For the text-containing cell, return its midpoint in [x, y] coordinate format. 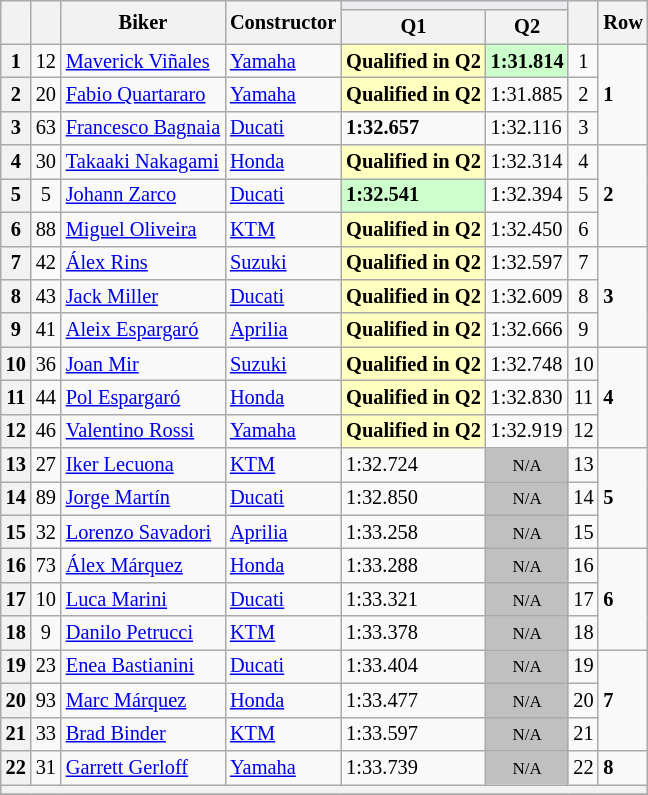
Iker Lecuona [143, 465]
41 [46, 330]
1:33.739 [413, 767]
Johann Zarco [143, 195]
1:32.597 [528, 263]
1:31.814 [528, 61]
Constructor [283, 22]
1:32.919 [528, 431]
88 [46, 229]
1:32.609 [528, 296]
1:33.321 [413, 599]
89 [46, 498]
Pol Espargaró [143, 397]
33 [46, 734]
Maverick Viñales [143, 61]
1:32.850 [413, 498]
Biker [143, 22]
Jack Miller [143, 296]
23 [46, 666]
1:33.597 [413, 734]
Brad Binder [143, 734]
30 [46, 162]
Joan Mir [143, 364]
Q2 [528, 27]
Row [622, 22]
27 [46, 465]
1:32.394 [528, 195]
1:33.404 [413, 666]
1:32.657 [413, 128]
1:33.288 [413, 565]
Luca Marini [143, 599]
1:33.477 [413, 700]
1:32.116 [528, 128]
46 [46, 431]
Álex Rins [143, 263]
Valentino Rossi [143, 431]
31 [46, 767]
1:32.748 [528, 364]
1:33.258 [413, 532]
Danilo Petrucci [143, 633]
42 [46, 263]
Fabio Quartararo [143, 94]
73 [46, 565]
1:32.724 [413, 465]
32 [46, 532]
Lorenzo Savadori [143, 532]
Enea Bastianini [143, 666]
Q1 [413, 27]
63 [46, 128]
1:32.830 [528, 397]
1:32.450 [528, 229]
1:32.666 [528, 330]
1:33.378 [413, 633]
43 [46, 296]
Álex Márquez [143, 565]
Aleix Espargaró [143, 330]
Marc Márquez [143, 700]
36 [46, 364]
1:31.885 [528, 94]
1:32.314 [528, 162]
44 [46, 397]
Takaaki Nakagami [143, 162]
1:32.541 [413, 195]
93 [46, 700]
Garrett Gerloff [143, 767]
Francesco Bagnaia [143, 128]
Jorge Martín [143, 498]
Miguel Oliveira [143, 229]
